Provide the (X, Y) coordinate of the cell's center where the given text is located.  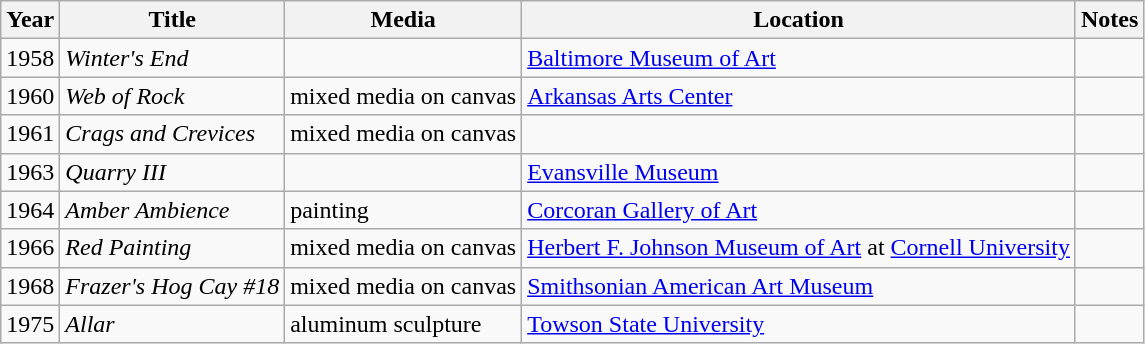
Web of Rock (172, 96)
1964 (30, 210)
Winter's End (172, 58)
Year (30, 20)
Crags and Crevices (172, 134)
Quarry III (172, 172)
1961 (30, 134)
Corcoran Gallery of Art (799, 210)
Herbert F. Johnson Museum of Art at Cornell University (799, 248)
painting (404, 210)
Notes (1109, 20)
Arkansas Arts Center (799, 96)
Frazer's Hog Cay #18 (172, 286)
1960 (30, 96)
Towson State University (799, 324)
Media (404, 20)
Location (799, 20)
1963 (30, 172)
1968 (30, 286)
Allar (172, 324)
1966 (30, 248)
Smithsonian American Art Museum (799, 286)
Amber Ambience (172, 210)
Baltimore Museum of Art (799, 58)
1958 (30, 58)
Title (172, 20)
aluminum sculpture (404, 324)
Evansville Museum (799, 172)
Red Painting (172, 248)
1975 (30, 324)
